For the text-containing cell, return its midpoint in [x, y] coordinate format. 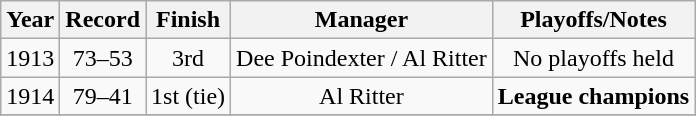
Year [30, 20]
League champions [593, 96]
No playoffs held [593, 58]
Playoffs/Notes [593, 20]
Dee Poindexter / Al Ritter [362, 58]
Al Ritter [362, 96]
1st (tie) [188, 96]
1913 [30, 58]
Manager [362, 20]
Record [103, 20]
3rd [188, 58]
1914 [30, 96]
73–53 [103, 58]
Finish [188, 20]
79–41 [103, 96]
